From the cell containing the given text, extract its center point as (x, y) coordinate. 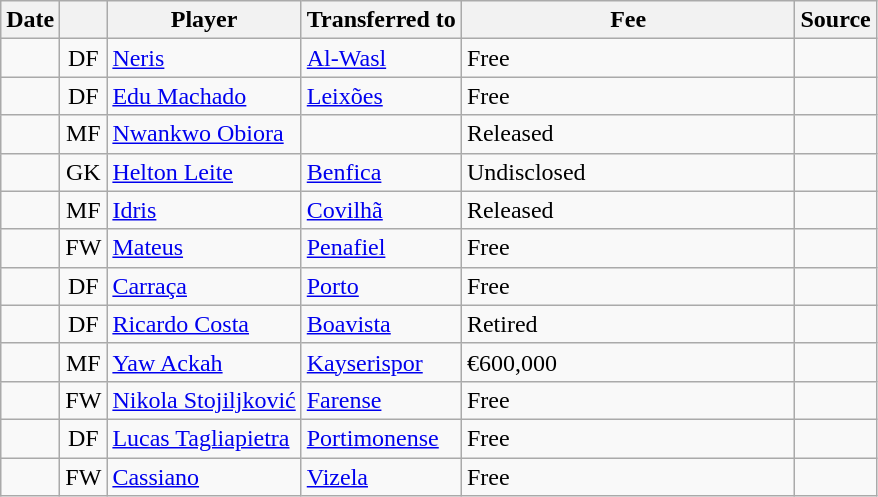
Edu Machado (204, 96)
Fee (628, 20)
Boavista (381, 324)
Neris (204, 58)
Farense (381, 400)
Ricardo Costa (204, 324)
Benfica (381, 172)
GK (84, 172)
Lucas Tagliapietra (204, 438)
Kayserispor (381, 362)
Transferred to (381, 20)
Player (204, 20)
Carraça (204, 286)
Helton Leite (204, 172)
Leixões (381, 96)
Penafiel (381, 248)
Cassiano (204, 477)
Retired (628, 324)
Idris (204, 210)
Al-Wasl (381, 58)
Undisclosed (628, 172)
Date (30, 20)
Yaw Ackah (204, 362)
Nikola Stojiljković (204, 400)
Covilhã (381, 210)
€600,000 (628, 362)
Mateus (204, 248)
Source (836, 20)
Vizela (381, 477)
Nwankwo Obiora (204, 134)
Porto (381, 286)
Portimonense (381, 438)
